Determine the (X, Y) coordinate at the center of the cell enclosing the given text.  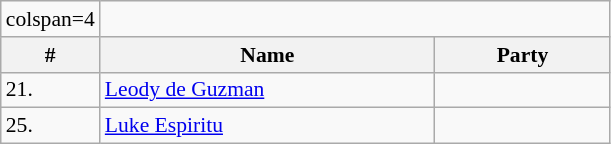
# (50, 55)
Leody de Guzman (268, 90)
25. (50, 126)
Name (268, 55)
21. (50, 90)
Luke Espiritu (268, 126)
colspan=4 (50, 19)
Party (522, 55)
